Pinpoint the cell where the given text exists, returning its [x, y] midpoint coordinate. 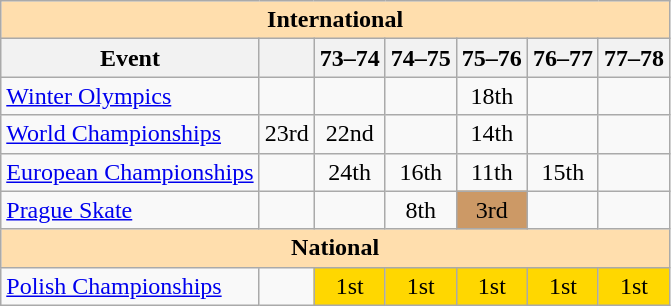
World Championships [130, 134]
8th [420, 210]
11th [492, 172]
National [336, 248]
Prague Skate [130, 210]
77–78 [634, 58]
23rd [286, 134]
15th [562, 172]
16th [420, 172]
3rd [492, 210]
International [336, 20]
74–75 [420, 58]
75–76 [492, 58]
24th [350, 172]
European Championships [130, 172]
Polish Championships [130, 286]
76–77 [562, 58]
18th [492, 96]
Winter Olympics [130, 96]
22nd [350, 134]
Event [130, 58]
14th [492, 134]
73–74 [350, 58]
